Capture the cell that displays the provided text and extract its [x, y] central coordinate. 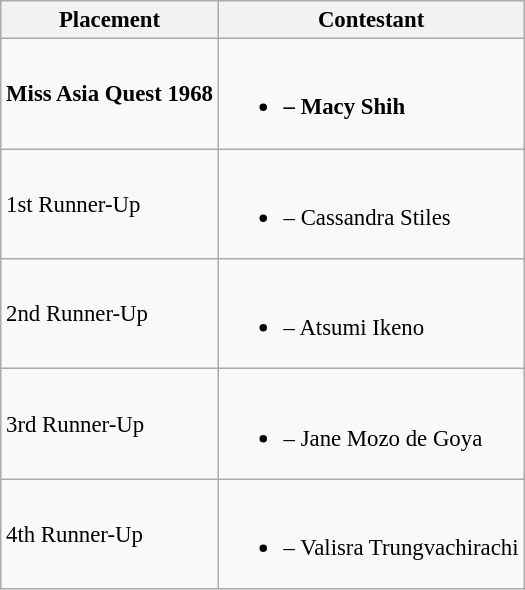
1st Runner-Up [110, 204]
Placement [110, 20]
Contestant [371, 20]
– Cassandra Stiles [371, 204]
– Macy Shih [371, 94]
4th Runner-Up [110, 534]
3rd Runner-Up [110, 424]
– Jane Mozo de Goya [371, 424]
2nd Runner-Up [110, 314]
Miss Asia Quest 1968 [110, 94]
– Atsumi Ikeno [371, 314]
– Valisra Trungvachirachi [371, 534]
